Find where the given text appears and provide that cell's center as [x, y] coordinate. 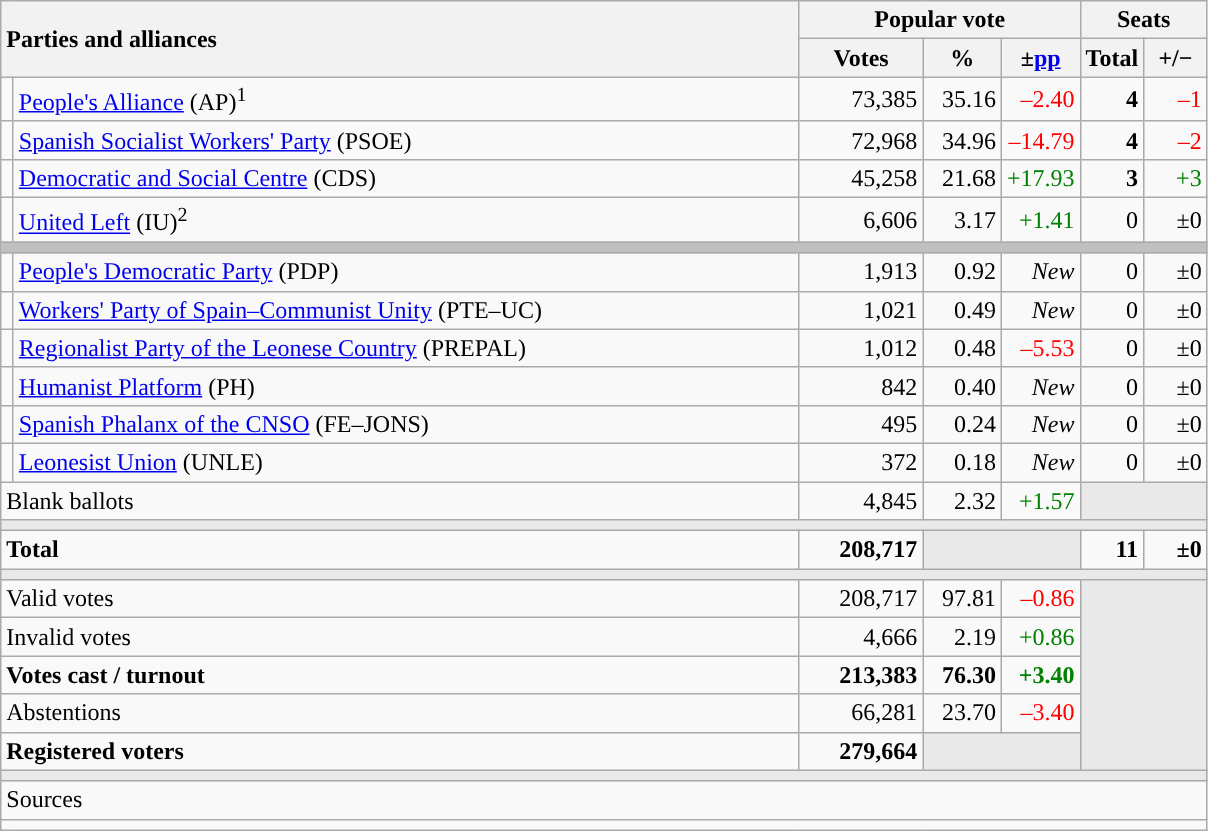
6,606 [861, 220]
97.81 [962, 599]
–1 [1176, 100]
23.70 [962, 713]
3 [1112, 178]
0.49 [962, 310]
People's Democratic Party (PDP) [406, 272]
+1.57 [1040, 501]
213,383 [861, 675]
495 [861, 424]
35.16 [962, 100]
73,385 [861, 100]
842 [861, 386]
Spanish Socialist Workers' Party (PSOE) [406, 140]
2.32 [962, 501]
Seats [1144, 20]
Humanist Platform (PH) [406, 386]
3.17 [962, 220]
Registered voters [400, 751]
21.68 [962, 178]
–2 [1176, 140]
–0.86 [1040, 599]
±pp [1040, 58]
Blank ballots [400, 501]
+17.93 [1040, 178]
People's Alliance (AP)1 [406, 100]
1,021 [861, 310]
34.96 [962, 140]
+3.40 [1040, 675]
Parties and alliances [400, 39]
279,664 [861, 751]
% [962, 58]
+1.41 [1040, 220]
76.30 [962, 675]
2.19 [962, 637]
45,258 [861, 178]
Workers' Party of Spain–Communist Unity (PTE–UC) [406, 310]
1,913 [861, 272]
–5.53 [1040, 348]
Regionalist Party of the Leonese Country (PREPAL) [406, 348]
–3.40 [1040, 713]
1,012 [861, 348]
+/− [1176, 58]
0.18 [962, 462]
372 [861, 462]
Votes cast / turnout [400, 675]
Abstentions [400, 713]
66,281 [861, 713]
Invalid votes [400, 637]
+3 [1176, 178]
Sources [604, 800]
4,845 [861, 501]
0.48 [962, 348]
4,666 [861, 637]
Popular vote [940, 20]
Spanish Phalanx of the CNSO (FE–JONS) [406, 424]
0.40 [962, 386]
0.24 [962, 424]
72,968 [861, 140]
Votes [861, 58]
Leonesist Union (UNLE) [406, 462]
–14.79 [1040, 140]
United Left (IU)2 [406, 220]
Democratic and Social Centre (CDS) [406, 178]
–2.40 [1040, 100]
0.92 [962, 272]
Valid votes [400, 599]
+0.86 [1040, 637]
11 [1112, 550]
